Return the [X, Y] coordinate for the center point of the cell that contains the specified text.  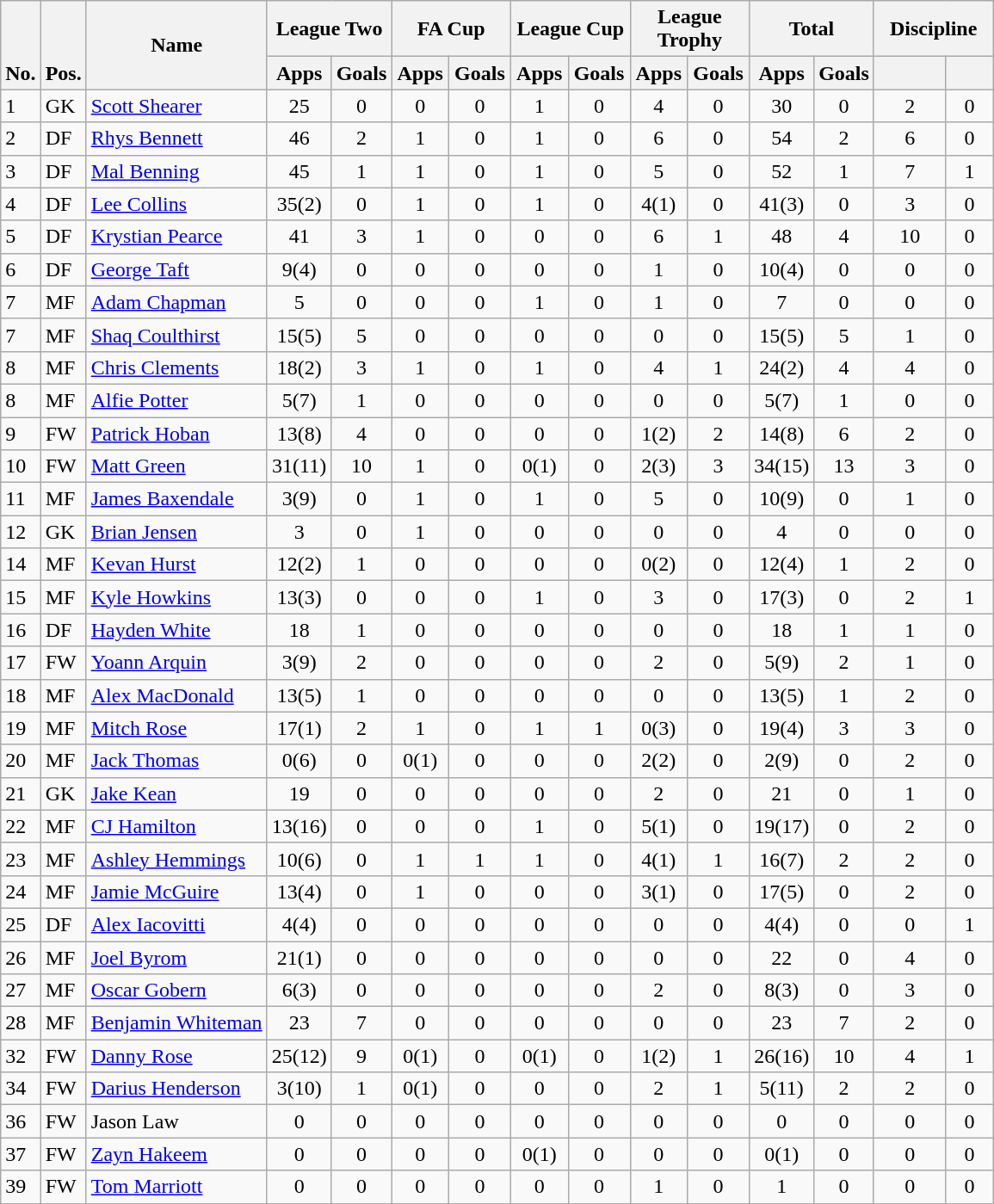
31(11) [299, 466]
Name [176, 45]
3(10) [299, 1089]
League Trophy [690, 29]
13 [844, 466]
Ashley Hemmings [176, 859]
Alex MacDonald [176, 695]
24 [21, 892]
46 [299, 139]
Oscar Gobern [176, 991]
10(4) [781, 269]
52 [781, 171]
Yoann Arquin [176, 663]
8(3) [781, 991]
Total [812, 29]
2(9) [781, 761]
12 [21, 532]
26(16) [781, 1056]
20 [21, 761]
Jake Kean [176, 793]
James Baxendale [176, 499]
32 [21, 1056]
Brian Jensen [176, 532]
Scott Shearer [176, 106]
41 [299, 237]
Mitch Rose [176, 728]
19(4) [781, 728]
Pos. [64, 45]
17(1) [299, 728]
Jason Law [176, 1121]
36 [21, 1121]
Krystian Pearce [176, 237]
Danny Rose [176, 1056]
19(17) [781, 826]
17 [21, 663]
Chris Clements [176, 367]
Rhys Bennett [176, 139]
45 [299, 171]
Kevan Hurst [176, 565]
League Two [329, 29]
13(16) [299, 826]
34(15) [781, 466]
6(3) [299, 991]
Jack Thomas [176, 761]
Adam Chapman [176, 302]
5(1) [659, 826]
16 [21, 630]
2(3) [659, 466]
34 [21, 1089]
Lee Collins [176, 204]
28 [21, 1023]
13(8) [299, 433]
14(8) [781, 433]
Shaq Coulthirst [176, 335]
Matt Green [176, 466]
11 [21, 499]
37 [21, 1154]
10(9) [781, 499]
12(4) [781, 565]
FA Cup [451, 29]
CJ Hamilton [176, 826]
27 [21, 991]
25(12) [299, 1056]
5(9) [781, 663]
Joel Byrom [176, 958]
16(7) [781, 859]
Hayden White [176, 630]
10(6) [299, 859]
Patrick Hoban [176, 433]
Kyle Howkins [176, 597]
41(3) [781, 204]
Alfie Potter [176, 400]
League Cup [570, 29]
Alex Iacovitti [176, 924]
5(11) [781, 1089]
13(3) [299, 597]
35(2) [299, 204]
15 [21, 597]
2(2) [659, 761]
24(2) [781, 367]
0(3) [659, 728]
21(1) [299, 958]
Zayn Hakeem [176, 1154]
17(5) [781, 892]
3(1) [659, 892]
48 [781, 237]
26 [21, 958]
54 [781, 139]
17(3) [781, 597]
George Taft [176, 269]
9(4) [299, 269]
13(4) [299, 892]
0(6) [299, 761]
No. [21, 45]
Mal Benning [176, 171]
14 [21, 565]
39 [21, 1187]
12(2) [299, 565]
Discipline [933, 29]
Benjamin Whiteman [176, 1023]
Darius Henderson [176, 1089]
Jamie McGuire [176, 892]
0(2) [659, 565]
30 [781, 106]
Tom Marriott [176, 1187]
18(2) [299, 367]
